Capture the cell that displays the provided text and extract its (X, Y) central coordinate. 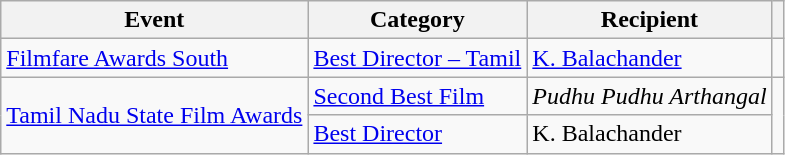
Best Director – Tamil (418, 58)
Event (154, 20)
Filmfare Awards South (154, 58)
Recipient (650, 20)
Second Best Film (418, 96)
Category (418, 20)
Pudhu Pudhu Arthangal (650, 96)
Best Director (418, 134)
Tamil Nadu State Film Awards (154, 115)
